Pinpoint the cell where the given text exists, returning its (X, Y) midpoint coordinate. 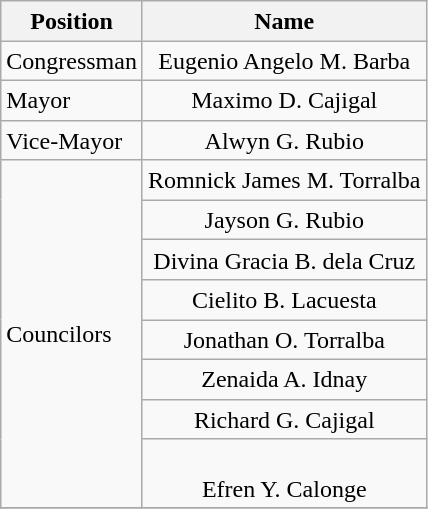
Jayson G. Rubio (284, 220)
Eugenio Angelo M. Barba (284, 61)
Vice-Mayor (72, 140)
Zenaida A. Idnay (284, 379)
Romnick James M. Torralba (284, 180)
Name (284, 21)
Cielito B. Lacuesta (284, 300)
Divina Gracia B. dela Cruz (284, 260)
Maximo D. Cajigal (284, 100)
Efren Y. Calonge (284, 474)
Congressman (72, 61)
Richard G. Cajigal (284, 419)
Alwyn G. Rubio (284, 140)
Councilors (72, 334)
Mayor (72, 100)
Position (72, 21)
Jonathan O. Torralba (284, 340)
